Return (x, y) of the center of cell containing provided text 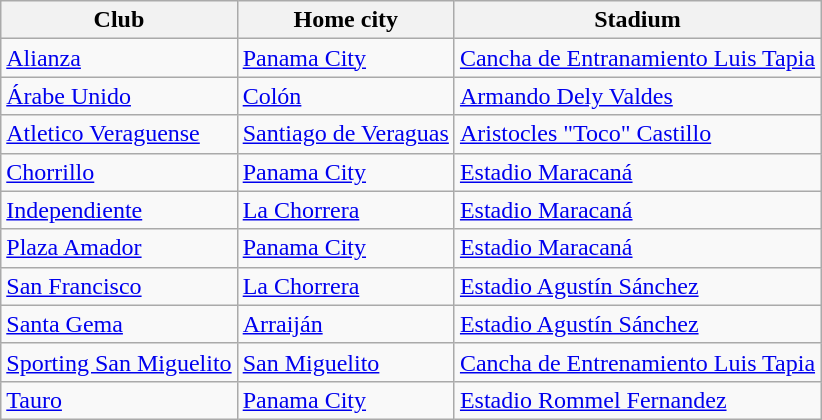
Chorrillo (119, 172)
Tauro (119, 400)
Plaza Amador (119, 248)
Alianza (119, 58)
Cancha de Entrenamiento Luis Tapia (637, 362)
Atletico Veraguense (119, 134)
Estadio Rommel Fernandez (637, 400)
Santa Gema (119, 324)
Club (119, 20)
Árabe Unido (119, 96)
Santiago de Veraguas (346, 134)
Cancha de Entranamiento Luis Tapia (637, 58)
Armando Dely Valdes (637, 96)
Aristocles "Toco" Castillo (637, 134)
Arraiján (346, 324)
Sporting San Miguelito (119, 362)
Home city (346, 20)
Independiente (119, 210)
San Miguelito (346, 362)
San Francisco (119, 286)
Colón (346, 96)
Stadium (637, 20)
